Pinpoint the cell where the given text exists, returning its (X, Y) midpoint coordinate. 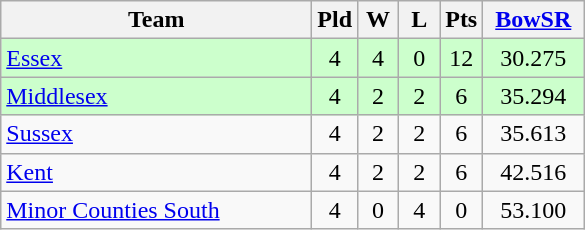
BowSR (534, 20)
30.275 (534, 58)
Pld (335, 20)
42.516 (534, 172)
Essex (156, 58)
Minor Counties South (156, 210)
Sussex (156, 134)
Middlesex (156, 96)
35.294 (534, 96)
Team (156, 20)
12 (462, 58)
L (420, 20)
35.613 (534, 134)
W (378, 20)
Pts (462, 20)
53.100 (534, 210)
Kent (156, 172)
